Return the (X, Y) coordinate for the center point of the cell that contains the specified text.  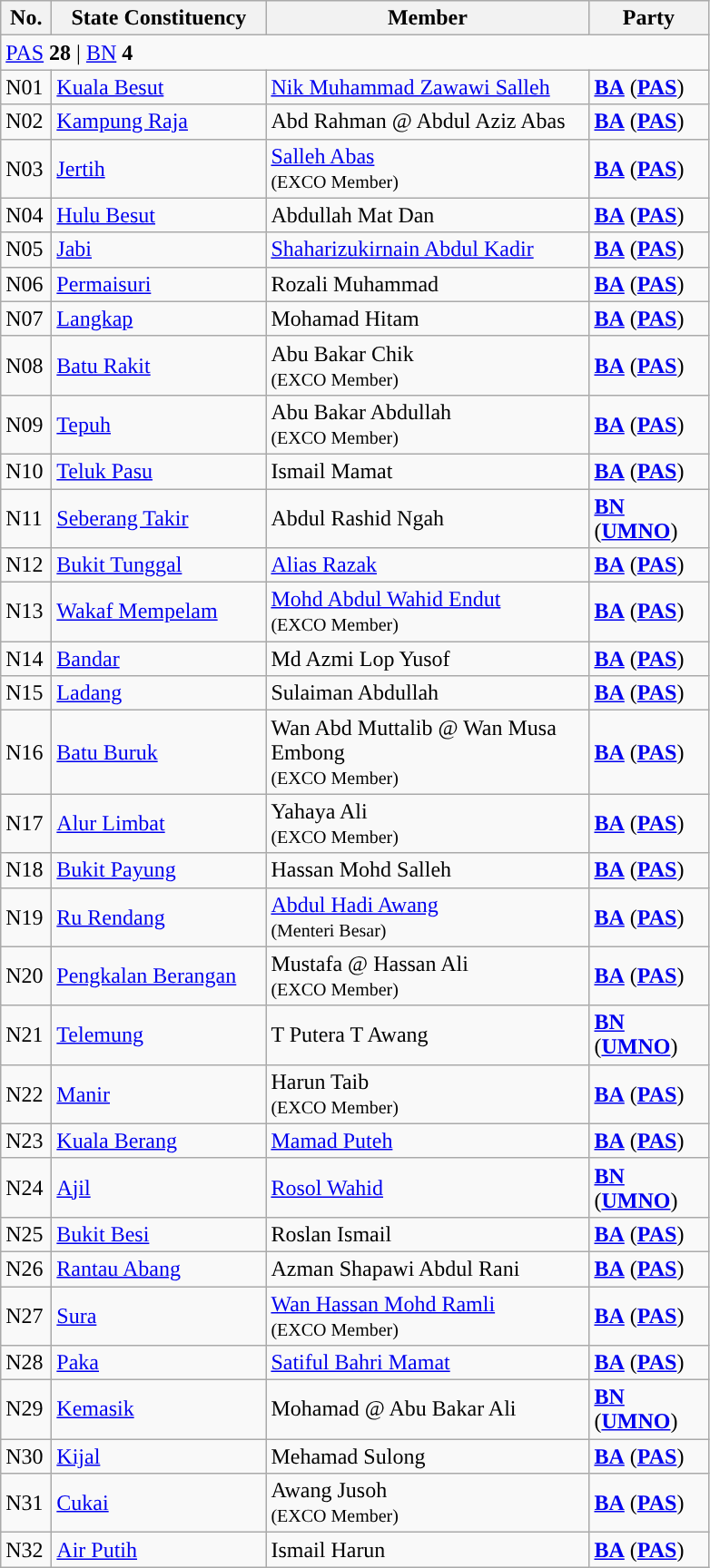
T Putera T Awang (428, 1034)
Salleh Abas(EXCO Member) (428, 169)
Mamad Puteh (428, 1141)
Member (428, 18)
Abdullah Mat Dan (428, 215)
N30 (26, 1456)
N04 (26, 215)
N11 (26, 517)
Ru Rendang (159, 916)
Ladang (159, 693)
N31 (26, 1503)
Azman Shapawi Abdul Rani (428, 1269)
Ismail Harun (428, 1550)
Langkap (159, 318)
Rosol Wahid (428, 1187)
Md Azmi Lop Yusof (428, 659)
Shaharizukirnain Abdul Kadir (428, 250)
Jertih (159, 169)
Alur Limbat (159, 824)
Manir (159, 1094)
Mohamad Hitam (428, 318)
Permaisuri (159, 284)
State Constituency (159, 18)
N27 (26, 1316)
N07 (26, 318)
Hulu Besut (159, 215)
Mehamad Sulong (428, 1456)
Bukit Tunggal (159, 565)
Kuala Besut (159, 87)
N29 (26, 1410)
N15 (26, 693)
Paka (159, 1363)
Jabi (159, 250)
Abu Bakar Chik(EXCO Member) (428, 365)
Abu Bakar Abdullah(EXCO Member) (428, 425)
N24 (26, 1187)
N20 (26, 976)
Harun Taib(EXCO Member) (428, 1094)
Rozali Muhammad (428, 284)
Party (648, 18)
Wan Hassan Mohd Ramli(EXCO Member) (428, 1316)
Abdul Rashid Ngah (428, 517)
Air Putih (159, 1550)
Awang Jusoh(EXCO Member) (428, 1503)
Ismail Mamat (428, 471)
No. (26, 18)
N12 (26, 565)
N25 (26, 1234)
Satiful Bahri Mamat (428, 1363)
Sura (159, 1316)
N26 (26, 1269)
Abd Rahman @ Abdul Aziz Abas (428, 122)
Sulaiman Abdullah (428, 693)
N09 (26, 425)
N18 (26, 870)
Bukit Besi (159, 1234)
Wan Abd Muttalib @ Wan Musa Embong(EXCO Member) (428, 752)
Telemung (159, 1034)
Kijal (159, 1456)
Mohd Abdul Wahid Endut(EXCO Member) (428, 612)
Kuala Berang (159, 1141)
Bukit Payung (159, 870)
N22 (26, 1094)
Kampung Raja (159, 122)
Batu Buruk (159, 752)
PAS 28 | BN 4 (354, 53)
N17 (26, 824)
N14 (26, 659)
N13 (26, 612)
Wakaf Mempelam (159, 612)
Ajil (159, 1187)
N19 (26, 916)
Rantau Abang (159, 1269)
N05 (26, 250)
N28 (26, 1363)
Abdul Hadi Awang(Menteri Besar) (428, 916)
N06 (26, 284)
N16 (26, 752)
Alias Razak (428, 565)
N32 (26, 1550)
Mohamad @ Abu Bakar Ali (428, 1410)
Seberang Takir (159, 517)
N10 (26, 471)
N01 (26, 87)
Pengkalan Berangan (159, 976)
N23 (26, 1141)
Batu Rakit (159, 365)
Kemasik (159, 1410)
Hassan Mohd Salleh (428, 870)
Cukai (159, 1503)
N03 (26, 169)
Bandar (159, 659)
N08 (26, 365)
Mustafa @ Hassan Ali(EXCO Member) (428, 976)
Roslan Ismail (428, 1234)
N02 (26, 122)
Yahaya Ali(EXCO Member) (428, 824)
Tepuh (159, 425)
Teluk Pasu (159, 471)
N21 (26, 1034)
Nik Muhammad Zawawi Salleh (428, 87)
